Detect which cell encompasses the target text, then output its [x, y] center coordinate. 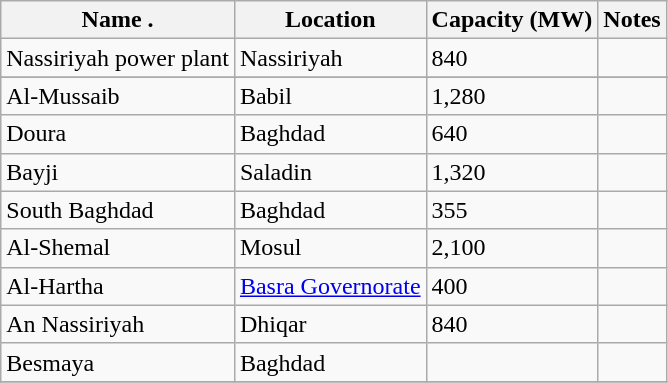
Doura [118, 134]
640 [512, 134]
Basra Governorate [330, 286]
An Nassiriyah [118, 324]
355 [512, 210]
Saladin [330, 172]
Al-Hartha [118, 286]
Nassiriyah power plant [118, 58]
1,320 [512, 172]
Location [330, 20]
400 [512, 286]
Nassiriyah [330, 58]
2,100 [512, 248]
Al-Mussaib [118, 96]
Mosul [330, 248]
1,280 [512, 96]
Capacity (MW) [512, 20]
Besmaya [118, 362]
Babil [330, 96]
Notes [632, 20]
South Baghdad [118, 210]
Al-Shemal [118, 248]
Bayji [118, 172]
Dhiqar [330, 324]
Name . [118, 20]
